Output the (X, Y) coordinate of the center of the cell containing the given text.  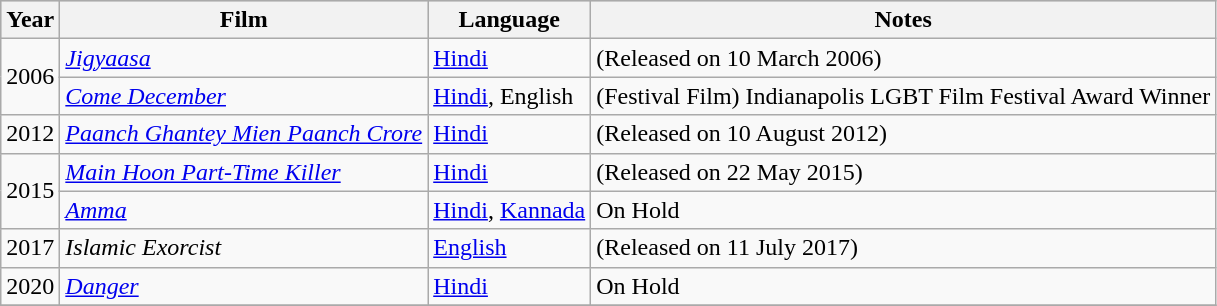
Notes (904, 20)
2012 (30, 134)
English (510, 248)
2015 (30, 191)
Paanch Ghantey Mien Paanch Crore (244, 134)
Year (30, 20)
2020 (30, 286)
Jigyaasa (244, 58)
2017 (30, 248)
Language (510, 20)
Film (244, 20)
Islamic Exorcist (244, 248)
(Festival Film) Indianapolis LGBT Film Festival Award Winner (904, 96)
Come December (244, 96)
Hindi, English (510, 96)
2006 (30, 77)
Main Hoon Part-Time Killer (244, 172)
(Released on 10 March 2006) (904, 58)
(Released on 10 August 2012) (904, 134)
(Released on 11 July 2017) (904, 248)
Hindi, Kannada (510, 210)
Amma (244, 210)
Danger (244, 286)
(Released on 22 May 2015) (904, 172)
